Output the (x, y) coordinate of the center of the cell containing the given text.  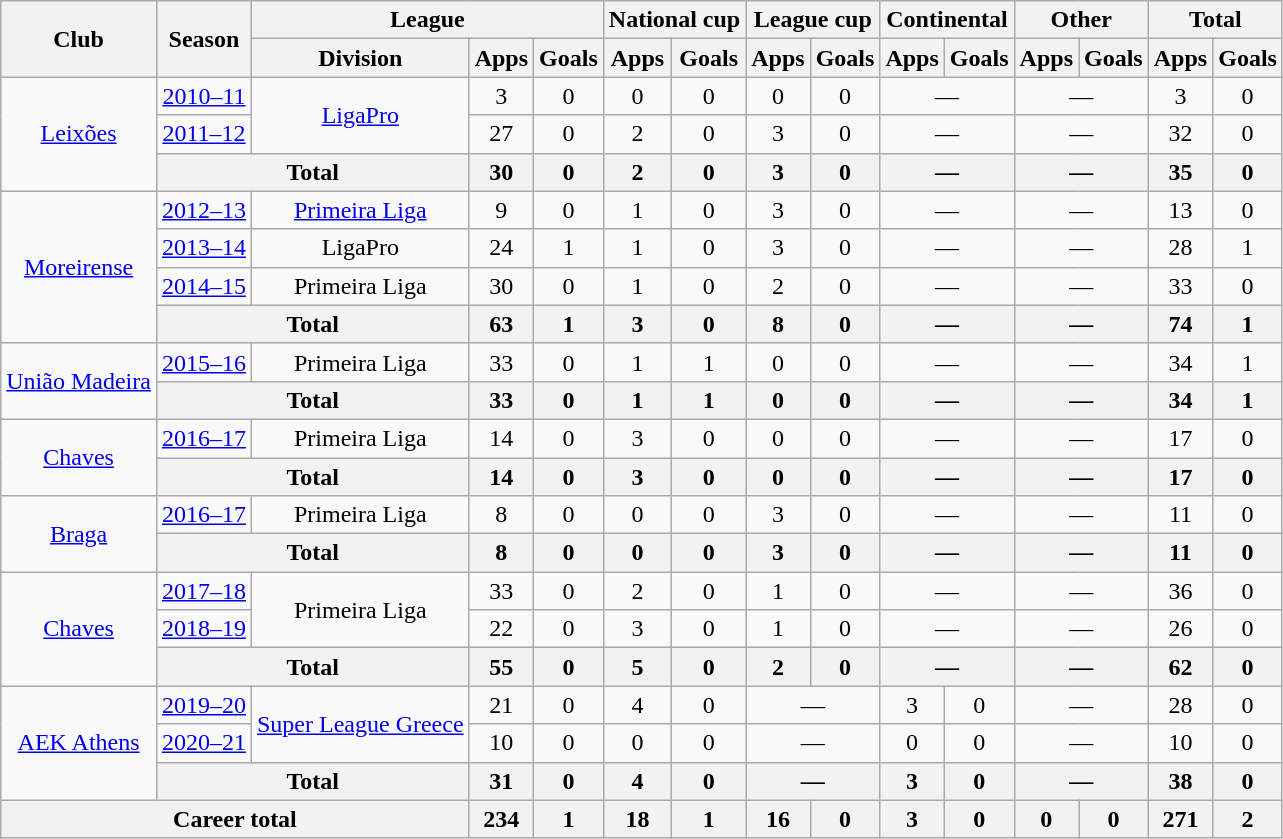
18 (637, 819)
Super League Greece (360, 724)
22 (501, 629)
2020–21 (204, 743)
36 (1180, 591)
16 (778, 819)
38 (1180, 781)
Leixões (79, 134)
Continental (947, 20)
Season (204, 39)
31 (501, 781)
35 (1180, 172)
13 (1180, 210)
Division (360, 58)
2013–14 (204, 248)
2018–19 (204, 629)
32 (1180, 134)
74 (1180, 324)
62 (1180, 667)
5 (637, 667)
Braga (79, 534)
União Madeira (79, 381)
2015–16 (204, 362)
Club (79, 39)
Career total (235, 819)
9 (501, 210)
2010–11 (204, 96)
271 (1180, 819)
55 (501, 667)
Other (1081, 20)
2012–13 (204, 210)
234 (501, 819)
2019–20 (204, 705)
League (427, 20)
26 (1180, 629)
21 (501, 705)
Moreirense (79, 267)
National cup (674, 20)
AEK Athens (79, 743)
24 (501, 248)
2017–18 (204, 591)
27 (501, 134)
2011–12 (204, 134)
63 (501, 324)
2014–15 (204, 286)
League cup (813, 20)
